Return the (X, Y) coordinate for the center point of the cell that contains the specified text.  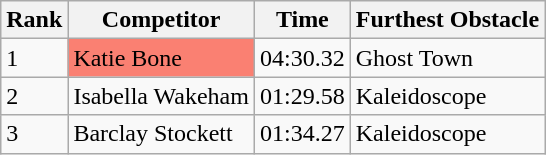
01:34.27 (302, 134)
2 (34, 96)
3 (34, 134)
Isabella Wakeham (162, 96)
1 (34, 58)
Barclay Stockett (162, 134)
Ghost Town (447, 58)
Competitor (162, 20)
04:30.32 (302, 58)
Katie Bone (162, 58)
Rank (34, 20)
01:29.58 (302, 96)
Furthest Obstacle (447, 20)
Time (302, 20)
